Find where the given text appears and provide that cell's center as [X, Y] coordinate. 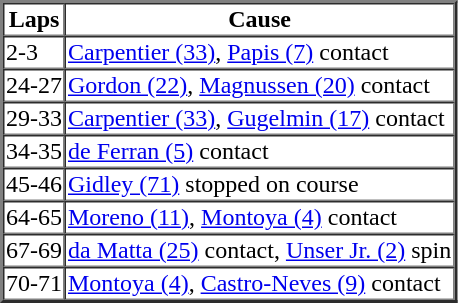
Montoya (4), Castro-Neves (9) contact [260, 284]
de Ferran (5) contact [260, 152]
Carpentier (33), Papis (7) contact [260, 52]
34-35 [34, 152]
Moreno (11), Montoya (4) contact [260, 218]
45-46 [34, 184]
da Matta (25) contact, Unser Jr. (2) spin [260, 250]
Carpentier (33), Gugelmin (17) contact [260, 118]
24-27 [34, 86]
2-3 [34, 52]
Gordon (22), Magnussen (20) contact [260, 86]
Laps [34, 20]
64-65 [34, 218]
29-33 [34, 118]
70-71 [34, 284]
67-69 [34, 250]
Cause [260, 20]
Gidley (71) stopped on course [260, 184]
